Determine the (x, y) coordinate at the center of the cell enclosing the given text.  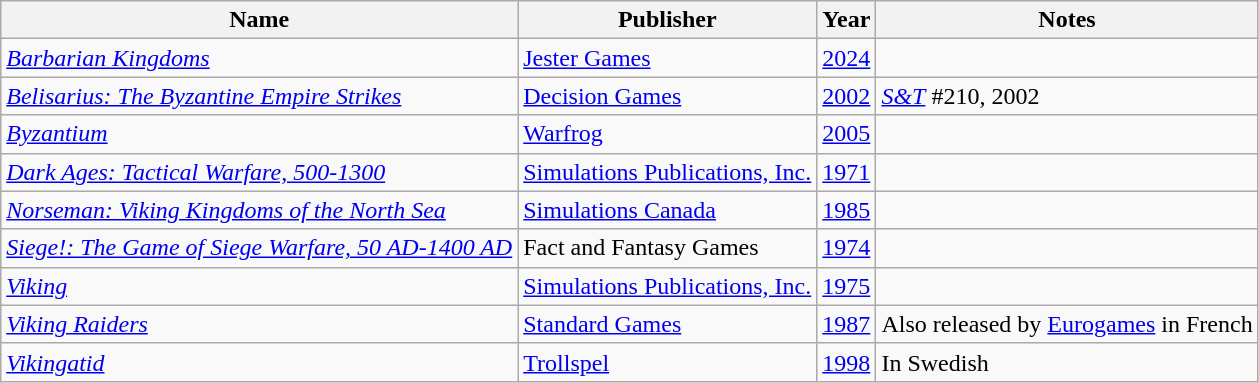
Belisarius: The Byzantine Empire Strikes (260, 96)
Siege!: The Game of Siege Warfare, 50 AD-1400 AD (260, 248)
Year (846, 20)
1975 (846, 286)
Warfrog (668, 134)
Publisher (668, 20)
1987 (846, 324)
Simulations Canada (668, 210)
Vikingatid (260, 362)
2002 (846, 96)
Name (260, 20)
Notes (1067, 20)
Viking (260, 286)
Also released by Eurogames in French (1067, 324)
1974 (846, 248)
2024 (846, 58)
Decision Games (668, 96)
Dark Ages: Tactical Warfare, 500-1300 (260, 172)
S&T #210, 2002 (1067, 96)
2005 (846, 134)
Jester Games (668, 58)
In Swedish (1067, 362)
Byzantium (260, 134)
1971 (846, 172)
1998 (846, 362)
Fact and Fantasy Games (668, 248)
Standard Games (668, 324)
Barbarian Kingdoms (260, 58)
Trollspel (668, 362)
1985 (846, 210)
Norseman: Viking Kingdoms of the North Sea (260, 210)
Viking Raiders (260, 324)
